Search for the cell housing the specified text and yield its (x, y) center coordinate. 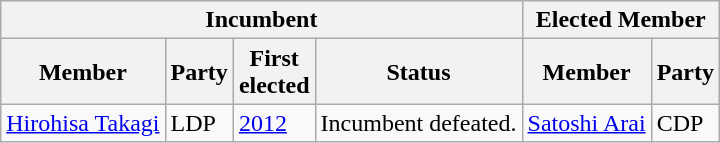
LDP (199, 123)
Incumbent (262, 20)
Elected Member (620, 20)
2012 (274, 123)
Firstelected (274, 72)
Hirohisa Takagi (83, 123)
Incumbent defeated. (418, 123)
Status (418, 72)
CDP (685, 123)
Satoshi Arai (586, 123)
